Find where the given text appears and provide that cell's center as [X, Y] coordinate. 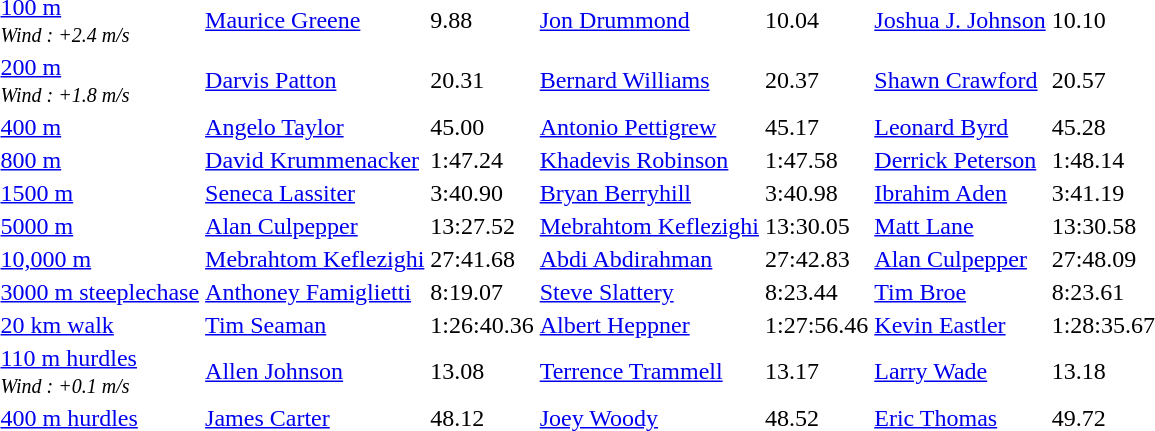
Tim Seaman [315, 325]
Derrick Peterson [960, 160]
Leonard Byrd [960, 127]
Khadevis Robinson [649, 160]
Matt Lane [960, 226]
45.17 [816, 127]
20.37 [816, 80]
Ibrahim Aden [960, 193]
David Krummenacker [315, 160]
8:23.44 [816, 292]
Antonio Pettigrew [649, 127]
Albert Heppner [649, 325]
3:40.90 [482, 193]
13.08 [482, 372]
13.17 [816, 372]
45.00 [482, 127]
Bernard Williams [649, 80]
20.31 [482, 80]
13:27.52 [482, 226]
3:40.98 [816, 193]
Bryan Berryhill [649, 193]
Kevin Eastler [960, 325]
Darvis Patton [315, 80]
Angelo Taylor [315, 127]
27:41.68 [482, 259]
1:27:56.46 [816, 325]
Tim Broe [960, 292]
Terrence Trammell [649, 372]
Seneca Lassiter [315, 193]
Anthoney Famiglietti [315, 292]
Steve Slattery [649, 292]
Allen Johnson [315, 372]
8:19.07 [482, 292]
Shawn Crawford [960, 80]
27:42.83 [816, 259]
1:26:40.36 [482, 325]
1:47.58 [816, 160]
Larry Wade [960, 372]
13:30.05 [816, 226]
1:47.24 [482, 160]
Abdi Abdirahman [649, 259]
